Determine the [X, Y] coordinate at the center of the cell enclosing the given text.  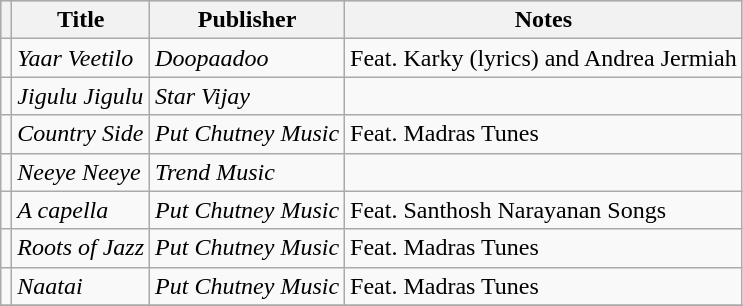
Yaar Veetilo [81, 58]
Doopaadoo [248, 58]
Publisher [248, 20]
Trend Music [248, 172]
Notes [544, 20]
Feat. Karky (lyrics) and Andrea Jermiah [544, 58]
Country Side [81, 134]
Star Vijay [248, 96]
Roots of Jazz [81, 248]
Naatai [81, 286]
Jigulu Jigulu [81, 96]
Feat. Santhosh Narayanan Songs [544, 210]
A capella [81, 210]
Title [81, 20]
Neeye Neeye [81, 172]
